For the text-containing cell, return its midpoint in [X, Y] coordinate format. 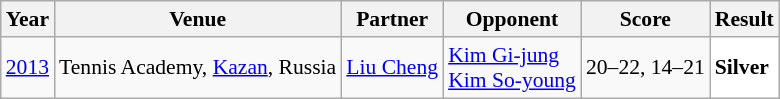
Year [28, 19]
20–22, 14–21 [646, 68]
Score [646, 19]
Opponent [512, 19]
Kim Gi-jung Kim So-young [512, 68]
2013 [28, 68]
Venue [198, 19]
Partner [392, 19]
Silver [744, 68]
Result [744, 19]
Tennis Academy, Kazan, Russia [198, 68]
Liu Cheng [392, 68]
